Determine the (x, y) coordinate at the center of the cell enclosing the given text.  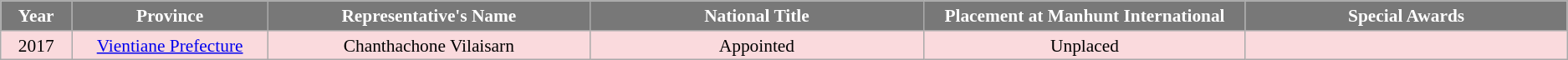
Province (171, 16)
Year (37, 16)
National Title (757, 16)
Representative's Name (430, 16)
Placement at Manhunt International (1085, 16)
Special Awards (1407, 16)
